Find where the given text appears and provide that cell's center as (x, y) coordinate. 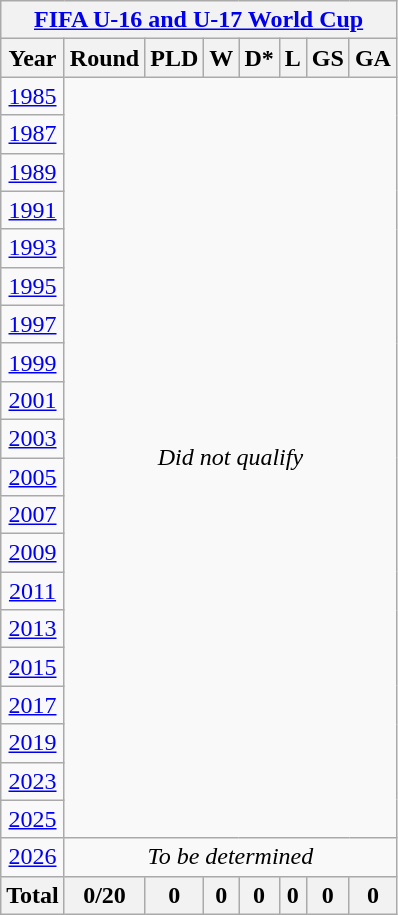
2015 (33, 667)
1989 (33, 172)
1987 (33, 134)
2019 (33, 743)
2026 (33, 857)
Year (33, 58)
0/20 (104, 895)
2009 (33, 553)
GS (328, 58)
2003 (33, 438)
1997 (33, 324)
Did not qualify (230, 458)
D* (259, 58)
Total (33, 895)
PLD (174, 58)
FIFA U-16 and U-17 World Cup (199, 20)
1999 (33, 362)
2011 (33, 591)
2007 (33, 515)
1993 (33, 248)
W (222, 58)
2025 (33, 819)
2005 (33, 477)
2023 (33, 781)
Round (104, 58)
1991 (33, 210)
1985 (33, 96)
GA (372, 58)
2017 (33, 705)
2013 (33, 629)
To be determined (230, 857)
1995 (33, 286)
L (292, 58)
2001 (33, 400)
